Capture the cell that displays the provided text and extract its [X, Y] central coordinate. 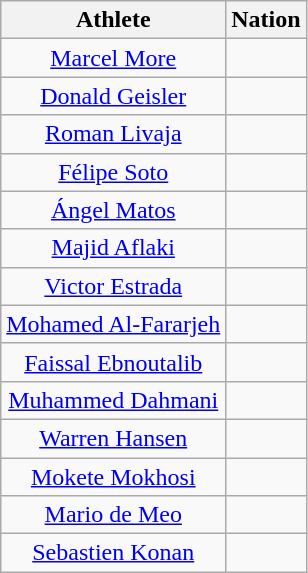
Mario de Meo [114, 515]
Mohamed Al-Fararjeh [114, 324]
Faissal Ebnoutalib [114, 362]
Nation [266, 20]
Roman Livaja [114, 134]
Donald Geisler [114, 96]
Sebastien Konan [114, 553]
Ángel Matos [114, 210]
Victor Estrada [114, 286]
Majid Aflaki [114, 248]
Athlete [114, 20]
Mokete Mokhosi [114, 477]
Warren Hansen [114, 438]
Marcel More [114, 58]
Muhammed Dahmani [114, 400]
Félipe Soto [114, 172]
